Return (X, Y) of the center of cell containing provided text 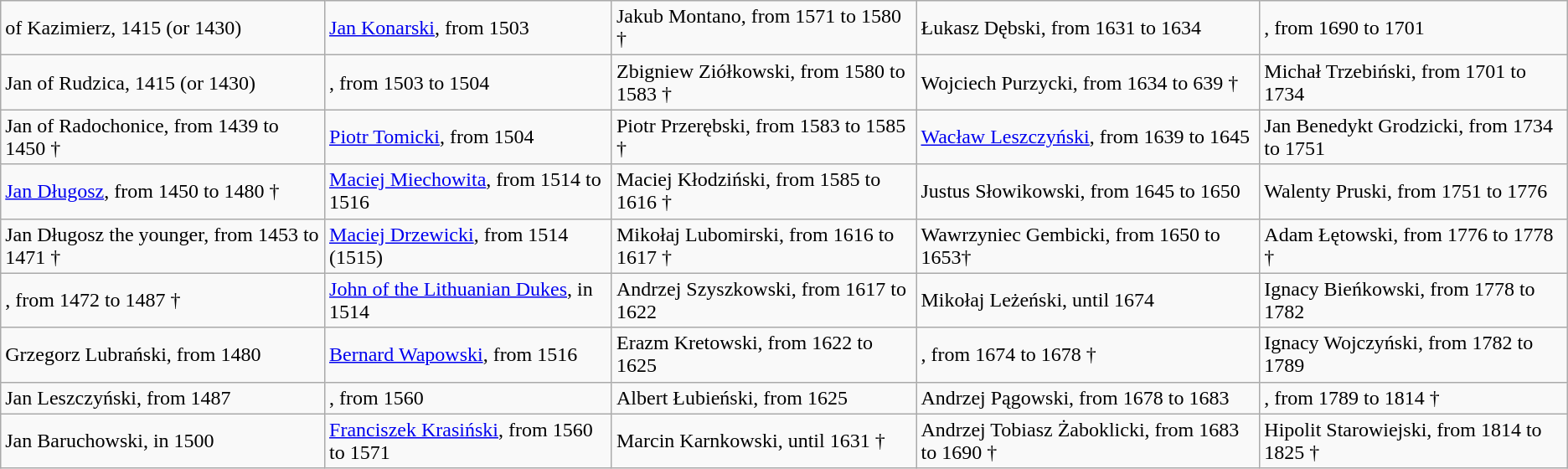
Jan of Radochonice, from 1439 to 1450 † (162, 137)
Grzegorz Lubrański, from 1480 (162, 355)
Adam Łętowski, from 1776 to 1778 † (1414, 246)
Andrzej Tobiasz Żaboklicki, from 1683 to 1690 † (1088, 441)
Albert Łubieński, from 1625 (764, 398)
Jan Długosz, from 1450 to 1480 † (162, 191)
Jan Benedykt Grodzicki, from 1734 to 1751 (1414, 137)
Wacław Leszczyński, from 1639 to 1645 (1088, 137)
Piotr Przerębski, from 1583 to 1585 † (764, 137)
Mikołaj Leżeński, until 1674 (1088, 300)
Ignacy Bieńkowski, from 1778 to 1782 (1414, 300)
Ignacy Wojczyński, from 1782 to 1789 (1414, 355)
Jan Leszczyński, from 1487 (162, 398)
Andrzej Szyszkowski, from 1617 to 1622 (764, 300)
Bernard Wapowski, from 1516 (469, 355)
Justus Słowikowski, from 1645 to 1650 (1088, 191)
Mikołaj Lubomirski, from 1616 to 1617 † (764, 246)
Marcin Karnkowski, until 1631 † (764, 441)
Jan Długosz the younger, from 1453 to 1471 † (162, 246)
Wojciech Purzycki, from 1634 to 639 † (1088, 82)
Maciej Kłodziński, from 1585 to 1616 † (764, 191)
Erazm Kretowski, from 1622 to 1625 (764, 355)
, from 1560 (469, 398)
Jan Baruchowski, in 1500 (162, 441)
Wawrzyniec Gembicki, from 1650 to 1653† (1088, 246)
Jan Konarski, from 1503 (469, 28)
Jan of Rudzica, 1415 (or 1430) (162, 82)
, from 1503 to 1504 (469, 82)
Łukasz Dębski, from 1631 to 1634 (1088, 28)
, from 1674 to 1678 † (1088, 355)
Andrzej Pągowski, from 1678 to 1683 (1088, 398)
John of the Lithuanian Dukes, in 1514 (469, 300)
Michał Trzebiński, from 1701 to 1734 (1414, 82)
Franciszek Krasiński, from 1560 to 1571 (469, 441)
, from 1472 to 1487 † (162, 300)
, from 1789 to 1814 † (1414, 398)
Maciej Miechowita, from 1514 to 1516 (469, 191)
Jakub Montano, from 1571 to 1580 † (764, 28)
Zbigniew Ziółkowski, from 1580 to 1583 † (764, 82)
Piotr Tomicki, from 1504 (469, 137)
Hipolit Starowiejski, from 1814 to 1825 † (1414, 441)
of Kazimierz, 1415 (or 1430) (162, 28)
Walenty Pruski, from 1751 to 1776 (1414, 191)
, from 1690 to 1701 (1414, 28)
Maciej Drzewicki, from 1514 (1515) (469, 246)
